Scan for the cell matching the given text and deliver its [X, Y] coordinate at center. 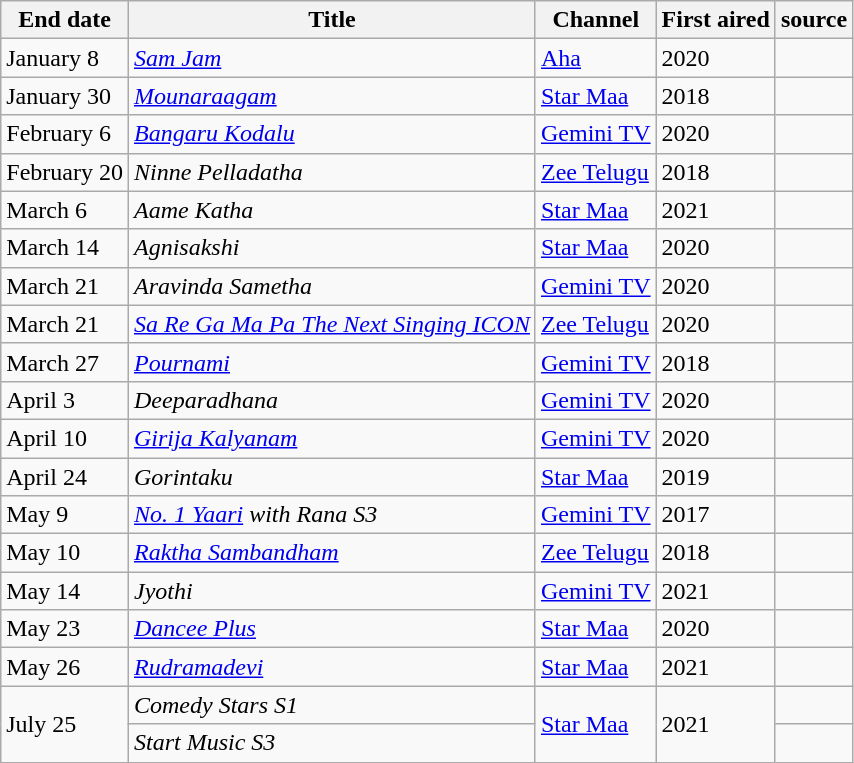
2017 [716, 515]
Aame Katha [332, 210]
Gorintaku [332, 477]
Rudramadevi [332, 667]
First aired [716, 20]
End date [65, 20]
Bangaru Kodalu [332, 134]
April 24 [65, 477]
Channel [596, 20]
Jyothi [332, 591]
May 10 [65, 553]
Raktha Sambandham [332, 553]
April 10 [65, 438]
May 9 [65, 515]
March 6 [65, 210]
May 14 [65, 591]
Start Music S3 [332, 743]
April 3 [65, 400]
Title [332, 20]
February 20 [65, 172]
Agnisakshi [332, 248]
Sam Jam [332, 58]
March 27 [65, 362]
Deeparadhana [332, 400]
Girija Kalyanam [332, 438]
July 25 [65, 724]
No. 1 Yaari with Rana S3 [332, 515]
Mounaraagam [332, 96]
Pournami [332, 362]
Sa Re Ga Ma Pa The Next Singing ICON [332, 324]
Dancee Plus [332, 629]
2019 [716, 477]
Aravinda Sametha [332, 286]
source [814, 20]
Aha [596, 58]
January 30 [65, 96]
May 23 [65, 629]
March 14 [65, 248]
Ninne Pelladatha [332, 172]
February 6 [65, 134]
Comedy Stars S1 [332, 705]
May 26 [65, 667]
January 8 [65, 58]
